Output the [X, Y] coordinate of the center of the cell containing the given text.  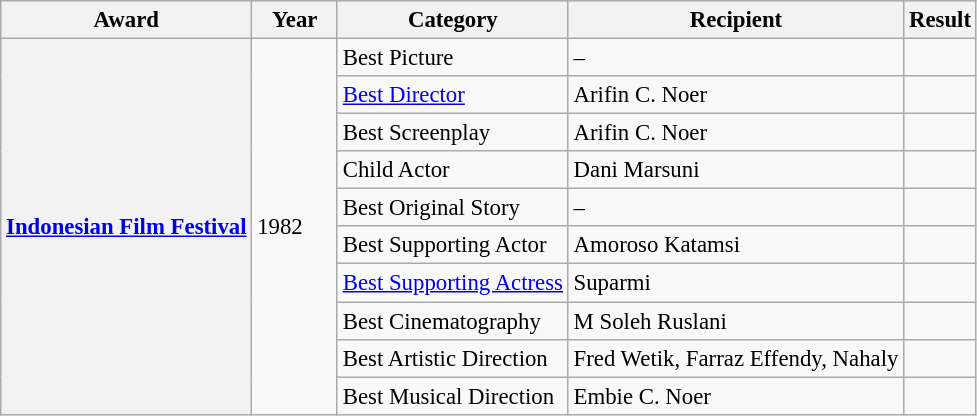
Year [295, 20]
Best Original Story [452, 208]
Best Artistic Direction [452, 358]
Best Supporting Actress [452, 283]
Category [452, 20]
Best Cinematography [452, 321]
Best Supporting Actor [452, 245]
Fred Wetik, Farraz Effendy, Nahaly [736, 358]
Best Director [452, 95]
Indonesian Film Festival [126, 227]
Award [126, 20]
Amoroso Katamsi [736, 245]
Best Musical Direction [452, 396]
Embie C. Noer [736, 396]
M Soleh Ruslani [736, 321]
Suparmi [736, 283]
Dani Marsuni [736, 170]
Recipient [736, 20]
Child Actor [452, 170]
Best Screenplay [452, 133]
1982 [295, 227]
Best Picture [452, 58]
Result [940, 20]
